Search for the cell housing the specified text and yield its (X, Y) center coordinate. 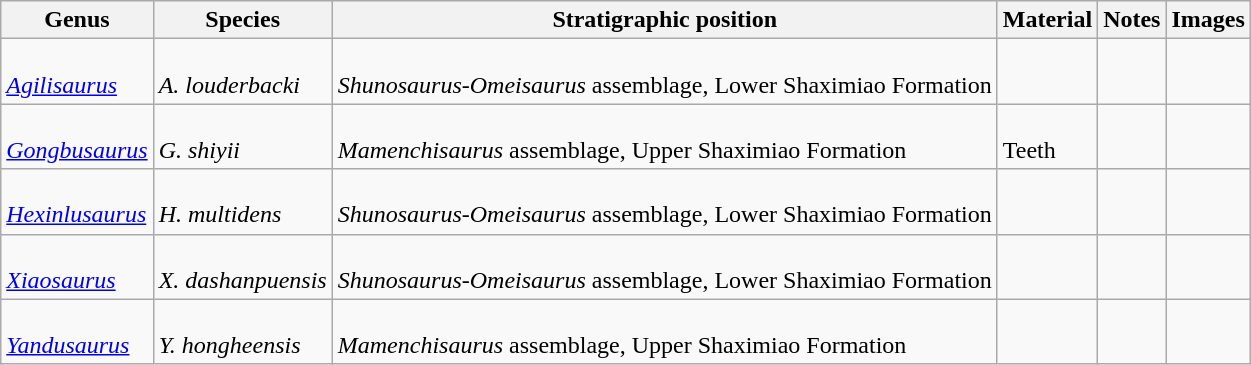
Stratigraphic position (664, 20)
X. dashanpuensis (242, 266)
H. multidens (242, 202)
Notes (1132, 20)
Images (1208, 20)
Species (242, 20)
Y. hongheensis (242, 332)
Genus (77, 20)
Agilisaurus (77, 72)
Material (1047, 20)
G. shiyii (242, 136)
Hexinlusaurus (77, 202)
Xiaosaurus (77, 266)
Yandusaurus (77, 332)
Gongbusaurus (77, 136)
A. louderbacki (242, 72)
Teeth (1047, 136)
